Pinpoint the cell where the given text exists, returning its [X, Y] midpoint coordinate. 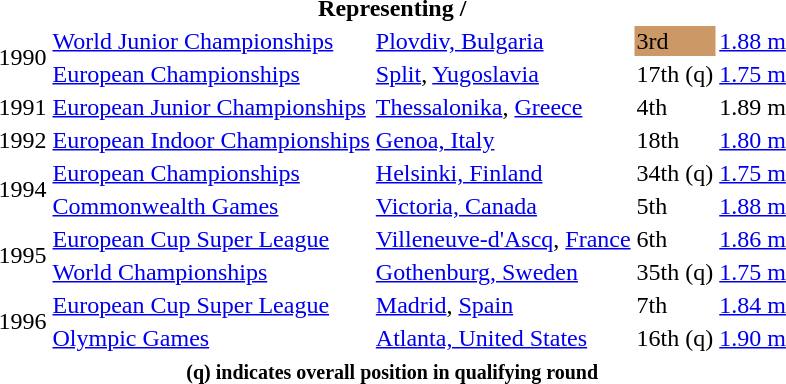
European Indoor Championships [211, 140]
Thessalonika, Greece [503, 107]
Genoa, Italy [503, 140]
6th [675, 239]
Victoria, Canada [503, 206]
Villeneuve-d'Ascq, France [503, 239]
Olympic Games [211, 338]
Atlanta, United States [503, 338]
35th (q) [675, 272]
Gothenburg, Sweden [503, 272]
World Junior Championships [211, 41]
4th [675, 107]
Split, Yugoslavia [503, 74]
7th [675, 305]
World Championships [211, 272]
18th [675, 140]
34th (q) [675, 173]
16th (q) [675, 338]
Helsinki, Finland [503, 173]
5th [675, 206]
Plovdiv, Bulgaria [503, 41]
17th (q) [675, 74]
Commonwealth Games [211, 206]
Madrid, Spain [503, 305]
European Junior Championships [211, 107]
3rd [675, 41]
